Return the [X, Y] coordinate for the center point of the cell that contains the specified text.  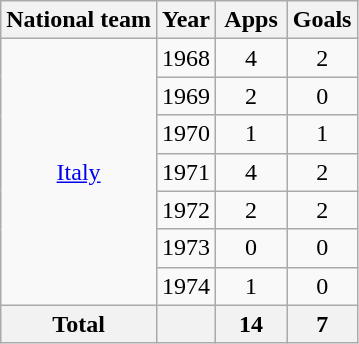
1974 [186, 286]
Goals [322, 20]
1973 [186, 248]
7 [322, 324]
1970 [186, 134]
Apps [252, 20]
National team [79, 20]
Total [79, 324]
14 [252, 324]
1972 [186, 210]
Year [186, 20]
1969 [186, 96]
Italy [79, 172]
1971 [186, 172]
1968 [186, 58]
